Output the (x, y) coordinate of the center of the cell containing the given text.  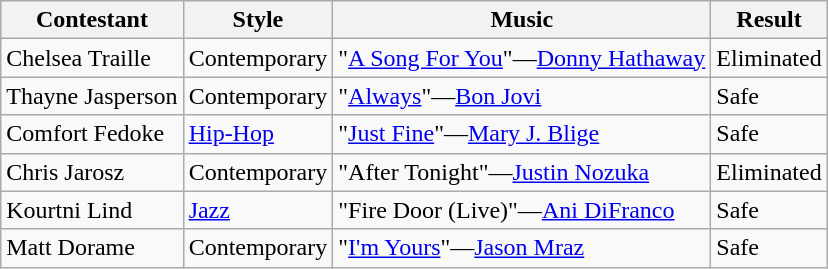
Comfort Fedoke (92, 134)
"Always"—Bon Jovi (522, 96)
Chris Jarosz (92, 172)
Matt Dorame (92, 248)
Contestant (92, 20)
Thayne Jasperson (92, 96)
"I'm Yours"—Jason Mraz (522, 248)
Kourtni Lind (92, 210)
"Just Fine"—Mary J. Blige (522, 134)
Hip-Hop (258, 134)
Music (522, 20)
"After Tonight"—Justin Nozuka (522, 172)
"A Song For You"—Donny Hathaway (522, 58)
Style (258, 20)
Chelsea Traille (92, 58)
Result (769, 20)
"Fire Door (Live)"—Ani DiFranco (522, 210)
Jazz (258, 210)
